From the cell containing the given text, extract its center point as [x, y] coordinate. 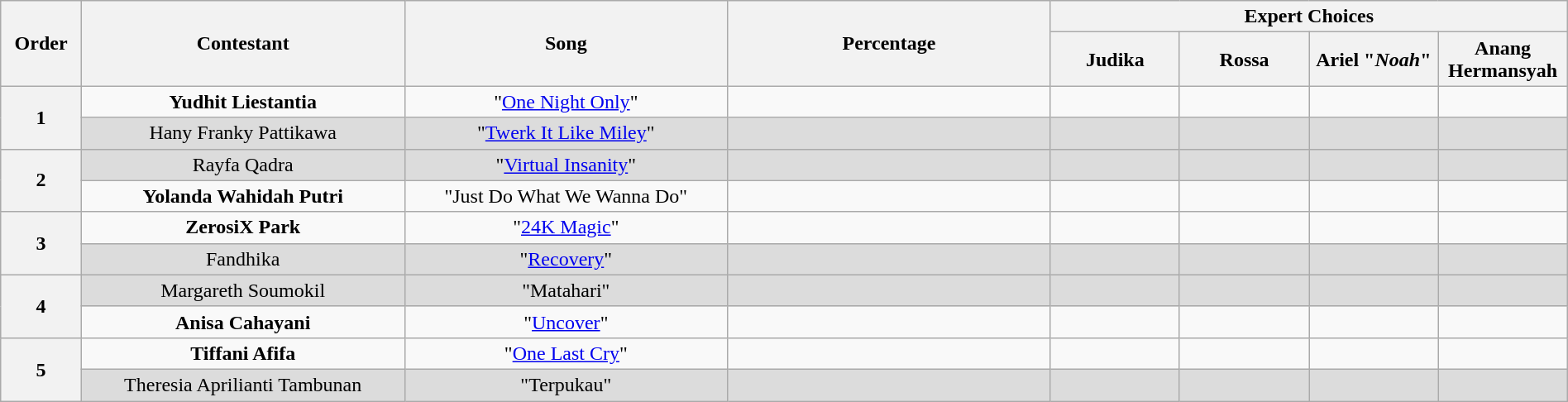
"Matahari" [566, 290]
1 [41, 117]
Margareth Soumokil [243, 290]
"Just Do What We Wanna Do" [566, 196]
Yolanda Wahidah Putri [243, 196]
Percentage [890, 43]
Theresia Aprilianti Tambunan [243, 385]
2 [41, 180]
Judika [1115, 60]
5 [41, 369]
Yudhit Liestantia [243, 102]
"Uncover" [566, 322]
Expert Choices [1308, 17]
Order [41, 43]
ZerosiX Park [243, 227]
Ariel "Noah" [1374, 60]
Anisa Cahayani [243, 322]
4 [41, 306]
Song [566, 43]
"One Night Only" [566, 102]
"24K Magic" [566, 227]
Hany Franky Pattikawa [243, 133]
"Recovery" [566, 259]
"Twerk It Like Miley" [566, 133]
"Virtual Insanity" [566, 165]
Anang Hermansyah [1503, 60]
Fandhika [243, 259]
Rossa [1244, 60]
"One Last Cry" [566, 353]
Tiffani Afifa [243, 353]
"Terpukau" [566, 385]
Contestant [243, 43]
Rayfa Qadra [243, 165]
3 [41, 243]
